Provide the [x, y] coordinate of the cell's center where the given text is located.  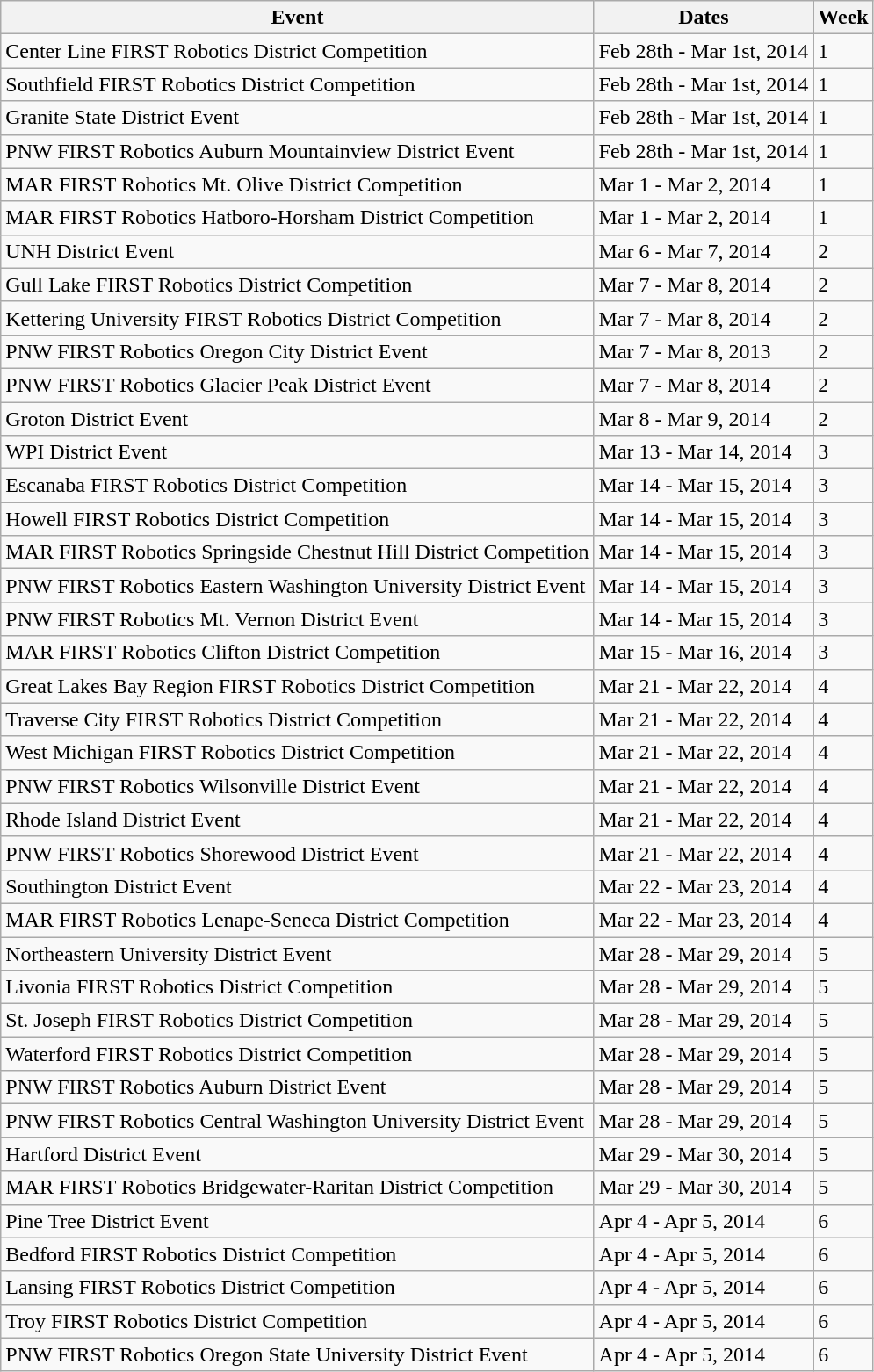
West Michigan FIRST Robotics District Competition [297, 753]
PNW FIRST Robotics Eastern Washington University District Event [297, 586]
Hartford District Event [297, 1154]
Rhode Island District Event [297, 820]
MAR FIRST Robotics Hatboro-Horsham District Competition [297, 218]
MAR FIRST Robotics Mt. Olive District Competition [297, 184]
Northeastern University District Event [297, 953]
Troy FIRST Robotics District Competition [297, 1321]
Kettering University FIRST Robotics District Competition [297, 318]
Mar 15 - Mar 16, 2014 [704, 653]
PNW FIRST Robotics Wilsonville District Event [297, 786]
Groton District Event [297, 419]
PNW FIRST Robotics Auburn Mountainview District Event [297, 151]
MAR FIRST Robotics Springside Chestnut Hill District Competition [297, 552]
PNW FIRST Robotics Oregon State University District Event [297, 1354]
Event [297, 18]
UNH District Event [297, 251]
PNW FIRST Robotics Central Washington University District Event [297, 1121]
Traverse City FIRST Robotics District Competition [297, 719]
WPI District Event [297, 452]
Howell FIRST Robotics District Competition [297, 519]
Mar 13 - Mar 14, 2014 [704, 452]
Waterford FIRST Robotics District Competition [297, 1054]
Mar 7 - Mar 8, 2013 [704, 351]
Lansing FIRST Robotics District Competition [297, 1288]
Mar 6 - Mar 7, 2014 [704, 251]
Bedford FIRST Robotics District Competition [297, 1254]
PNW FIRST Robotics Oregon City District Event [297, 351]
Pine Tree District Event [297, 1221]
PNW FIRST Robotics Glacier Peak District Event [297, 385]
Southfield FIRST Robotics District Competition [297, 84]
Gull Lake FIRST Robotics District Competition [297, 285]
Escanaba FIRST Robotics District Competition [297, 486]
MAR FIRST Robotics Lenape-Seneca District Competition [297, 920]
Center Line FIRST Robotics District Competition [297, 51]
Mar 8 - Mar 9, 2014 [704, 419]
MAR FIRST Robotics Bridgewater-Raritan District Competition [297, 1188]
PNW FIRST Robotics Mt. Vernon District Event [297, 619]
Week [843, 18]
Livonia FIRST Robotics District Competition [297, 987]
MAR FIRST Robotics Clifton District Competition [297, 653]
PNW FIRST Robotics Shorewood District Event [297, 853]
Southington District Event [297, 886]
Great Lakes Bay Region FIRST Robotics District Competition [297, 686]
Granite State District Event [297, 118]
St. Joseph FIRST Robotics District Competition [297, 1021]
Dates [704, 18]
PNW FIRST Robotics Auburn District Event [297, 1087]
